Capture the cell that displays the provided text and extract its (X, Y) central coordinate. 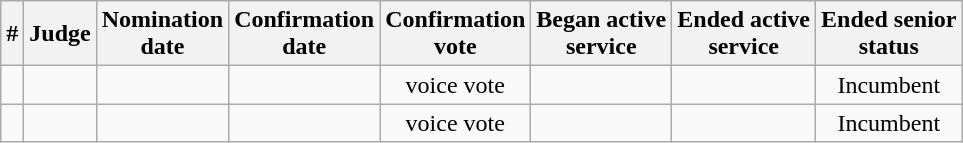
Ended seniorstatus (889, 34)
# (12, 34)
Judge (60, 34)
Confirmationdate (304, 34)
Began activeservice (602, 34)
Nominationdate (162, 34)
Ended activeservice (744, 34)
Confirmationvote (456, 34)
